Scan for the cell matching the given text and deliver its (x, y) coordinate at center. 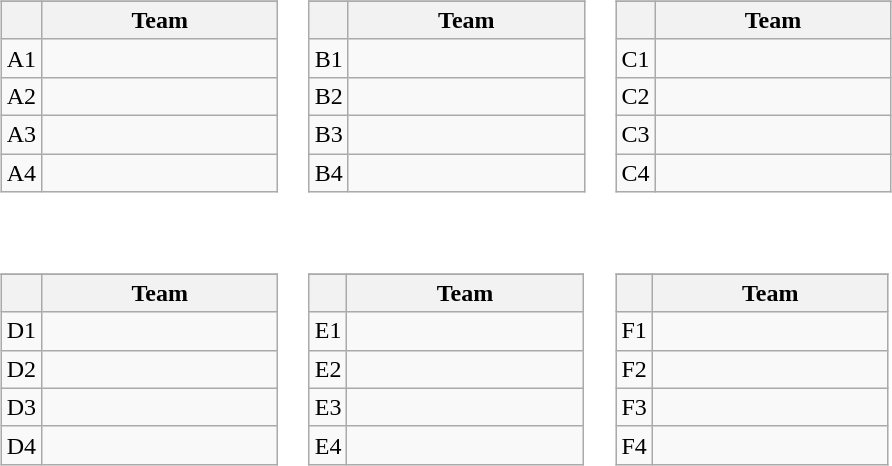
C2 (636, 96)
C4 (636, 173)
D2 (21, 369)
B2 (328, 96)
C1 (636, 58)
E4 (328, 445)
A1 (21, 58)
B1 (328, 58)
A3 (21, 134)
E2 (328, 369)
B4 (328, 173)
D1 (21, 331)
A2 (21, 96)
D4 (21, 445)
B3 (328, 134)
F1 (634, 331)
E3 (328, 407)
C3 (636, 134)
F4 (634, 445)
D3 (21, 407)
F3 (634, 407)
F2 (634, 369)
A4 (21, 173)
E1 (328, 331)
